Return [X, Y] of the center of cell containing provided text 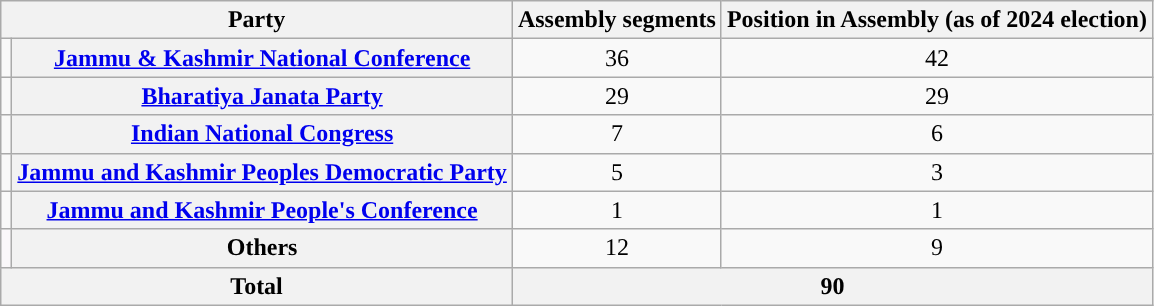
Others [262, 248]
5 [616, 172]
Jammu and Kashmir People's Conference [262, 210]
Jammu and Kashmir Peoples Democratic Party [262, 172]
Assembly segments [616, 20]
Indian National Congress [262, 134]
Bharatiya Janata Party [262, 96]
42 [936, 58]
Jammu & Kashmir National Conference [262, 58]
36 [616, 58]
3 [936, 172]
Party [257, 20]
90 [832, 286]
9 [936, 248]
Position in Assembly (as of 2024 election) [936, 20]
12 [616, 248]
Total [257, 286]
7 [616, 134]
6 [936, 134]
